Scan for the cell matching the given text and deliver its [x, y] coordinate at center. 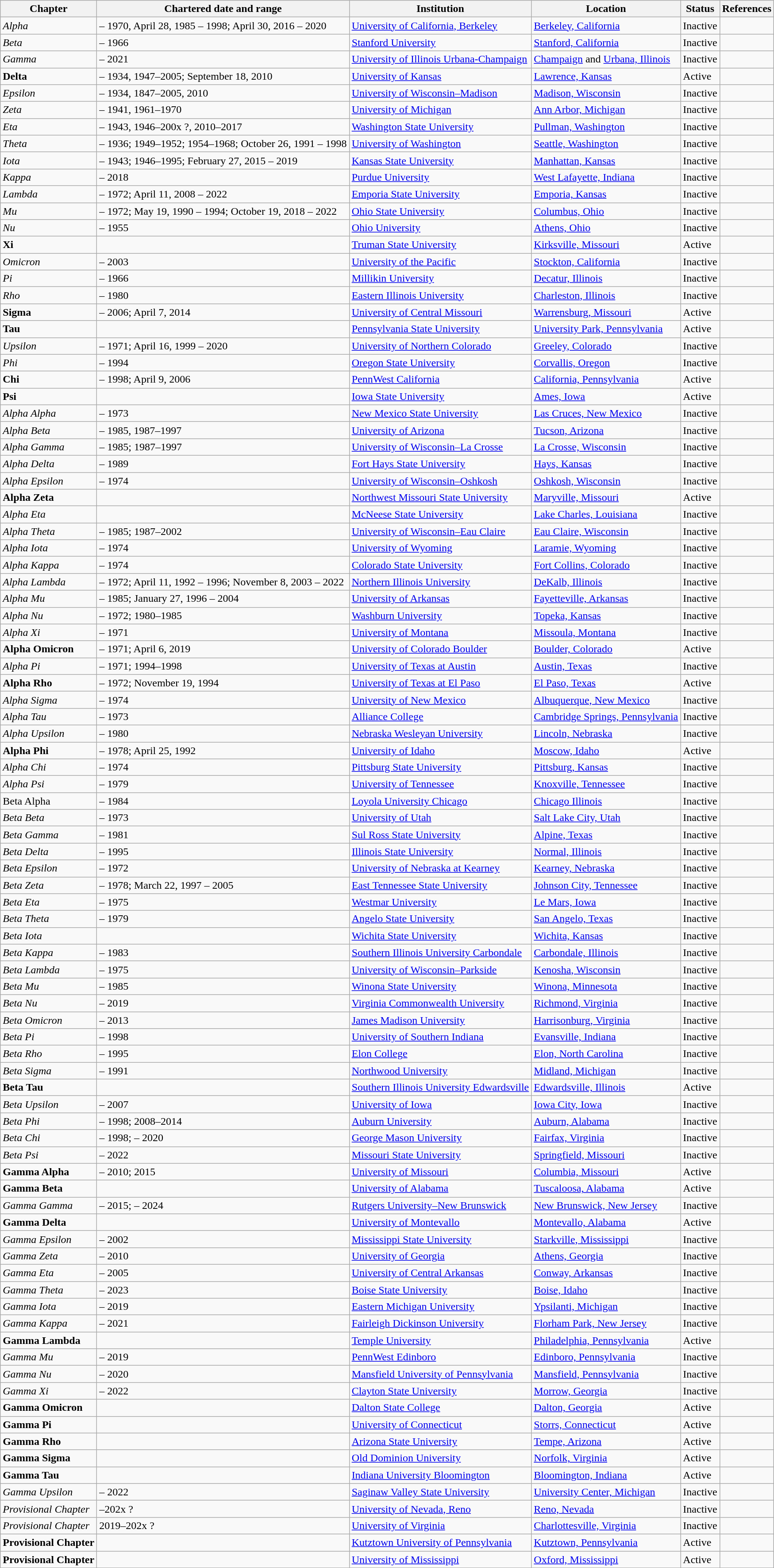
University of Idaho [440, 751]
Stanford, California [606, 43]
– 1998 [223, 1037]
University of Colorado Boulder [440, 649]
Kenosha, Wisconsin [606, 969]
Beta Epsilon [49, 868]
Gamma Kappa [49, 1324]
Upsilon [49, 346]
Colorado State University [440, 565]
Beta Alpha [49, 801]
Gamma Mu [49, 1357]
El Paso, Texas [606, 683]
Kappa [49, 177]
Beta Iota [49, 936]
Norfolk, Virginia [606, 1458]
Nebraska Wesleyan University [440, 733]
Northwood University [440, 1071]
– 1972 [223, 868]
Beta Eta [49, 902]
University of Wyoming [440, 548]
Evansville, Indiana [606, 1037]
Kutztown University of Pennsylvania [440, 1542]
West Lafayette, Indiana [606, 177]
Chapter [49, 9]
Gamma Iota [49, 1307]
– 1998; 2008–2014 [223, 1121]
– 1985 [223, 986]
Chicago Illinois [606, 801]
Knoxville, Tennessee [606, 784]
Boise, Idaho [606, 1290]
– 1998; – 2020 [223, 1138]
Dalton, Georgia [606, 1408]
Psi [49, 396]
University of Nevada, Reno [440, 1509]
DeKalb, Illinois [606, 582]
James Madison University [440, 1020]
University of Wisconsin–Oshkosh [440, 480]
Beta Rho [49, 1054]
University of Kansas [440, 76]
Ohio University [440, 228]
Corvallis, Oregon [606, 363]
Kearney, Nebraska [606, 868]
George Mason University [440, 1138]
Tucson, Arizona [606, 430]
University of Wisconsin–La Crosse [440, 447]
Charleston, Illinois [606, 295]
University of Georgia [440, 1256]
Southern Illinois University Carbondale [440, 952]
San Angelo, Texas [606, 919]
– 1955 [223, 228]
Beta Pi [49, 1037]
University of Montana [440, 632]
Alpha Xi [49, 632]
University of Wisconsin–Eau Claire [440, 531]
University of California, Berkeley [440, 26]
Kutztown, Pennsylvania [606, 1542]
PennWest California [440, 379]
Harrisonburg, Virginia [606, 1020]
Alpha Theta [49, 531]
Beta [49, 43]
– 1972; May 19, 1990 – 1994; October 19, 2018 – 2022 [223, 211]
Alpha Tau [49, 716]
Gamma Gamma [49, 1205]
– 2005 [223, 1273]
Fort Collins, Colorado [606, 565]
Northern Illinois University [440, 582]
Southern Illinois University Edwardsville [440, 1088]
– 1978; April 25, 1992 [223, 751]
Gamma [49, 59]
Arizona State University [440, 1441]
Champaign and Urbana, Illinois [606, 59]
– 2002 [223, 1239]
Le Mars, Iowa [606, 902]
Gamma Xi [49, 1391]
Auburn University [440, 1121]
Carbondale, Illinois [606, 952]
Normal, Illinois [606, 852]
Lawrence, Kansas [606, 76]
– 1934, 1947–2005; September 18, 2010 [223, 76]
Sigma [49, 312]
– 1972; April 11, 2008 – 2022 [223, 194]
University of Iowa [440, 1104]
Alpha Iota [49, 548]
University of Michigan [440, 110]
Kansas State University [440, 160]
Gamma Eta [49, 1273]
Montevallo, Alabama [606, 1222]
Eau Claire, Wisconsin [606, 531]
– 1998; April 9, 2006 [223, 379]
Ypsilanti, Michigan [606, 1307]
Pennsylvania State University [440, 329]
Oxford, Mississippi [606, 1559]
– 1972; April 11, 1992 – 1996; November 8, 2003 – 2022 [223, 582]
Pittsburg State University [440, 767]
Gamma Tau [49, 1475]
Athens, Ohio [606, 228]
Gamma Pi [49, 1425]
Missoula, Montana [606, 632]
Alpine, Texas [606, 835]
Northwest Missouri State University [440, 498]
Greeley, Colorado [606, 346]
Status [700, 9]
Dalton State College [440, 1408]
– 2010; 2015 [223, 1172]
Clayton State University [440, 1391]
Washington State University [440, 127]
2019–202x ? [223, 1525]
Hays, Kansas [606, 464]
– 1971; April 16, 1999 – 2020 [223, 346]
Alpha Lambda [49, 582]
Midland, Michigan [606, 1071]
Decatur, Illinois [606, 279]
Alpha Pi [49, 666]
Beta Phi [49, 1121]
Fort Hays State University [440, 464]
– 1971 [223, 632]
Ann Arbor, Michigan [606, 110]
– 1981 [223, 835]
– 1972; 1980–1985 [223, 616]
Richmond, Virginia [606, 1003]
– 1971; 1994–1998 [223, 666]
Alpha [49, 26]
Winona, Minnesota [606, 986]
Madison, Wisconsin [606, 93]
Gamma Nu [49, 1374]
Oregon State University [440, 363]
Mansfield University of Pennsylvania [440, 1374]
– 1983 [223, 952]
Westmar University [440, 902]
Storrs, Connecticut [606, 1425]
Alpha Beta [49, 430]
– 1985; 1987–2002 [223, 531]
Beta Mu [49, 986]
Alpha Nu [49, 616]
Beta Upsilon [49, 1104]
Eastern Michigan University [440, 1307]
University of Central Arkansas [440, 1273]
Columbia, Missouri [606, 1172]
Conway, Arkansas [606, 1273]
Elon, North Carolina [606, 1054]
Albuquerque, New Mexico [606, 700]
Johnson City, Tennessee [606, 885]
University of Tennessee [440, 784]
Gamma Sigma [49, 1458]
– 1991 [223, 1071]
Auburn, Alabama [606, 1121]
University of Mississippi [440, 1559]
Theta [49, 143]
Beta Sigma [49, 1071]
Beta Beta [49, 818]
Beta Theta [49, 919]
Tempe, Arizona [606, 1441]
Lambda [49, 194]
Morrow, Georgia [606, 1391]
Location [606, 9]
Topeka, Kansas [606, 616]
– 2003 [223, 262]
University of Wisconsin–Parkside [440, 969]
Florham Park, New Jersey [606, 1324]
Mississippi State University [440, 1239]
Mu [49, 211]
Millikin University [440, 279]
– 2006; April 7, 2014 [223, 312]
Illinois State University [440, 852]
Reno, Nevada [606, 1509]
Lincoln, Nebraska [606, 733]
Las Cruces, New Mexico [606, 413]
Alpha Gamma [49, 447]
East Tennessee State University [440, 885]
Mansfield, Pennsylvania [606, 1374]
Emporia, Kansas [606, 194]
University of Arkansas [440, 599]
Rho [49, 295]
Gamma Delta [49, 1222]
Boulder, Colorado [606, 649]
Tau [49, 329]
– 1936; 1949–1952; 1954–1968; October 26, 1991 – 1998 [223, 143]
Epsilon [49, 93]
University Center, Michigan [606, 1492]
University of Nebraska at Kearney [440, 868]
Tuscaloosa, Alabama [606, 1189]
Starkville, Mississippi [606, 1239]
Missouri State University [440, 1155]
Sul Ross State University [440, 835]
Chi [49, 379]
Gamma Lambda [49, 1340]
Alpha Upsilon [49, 733]
– 2018 [223, 177]
University of Utah [440, 818]
Alpha Delta [49, 464]
University of New Mexico [440, 700]
University of Washington [440, 143]
Temple University [440, 1340]
University of Missouri [440, 1172]
Oshkosh, Wisconsin [606, 480]
Beta Delta [49, 852]
Institution [440, 9]
Beta Psi [49, 1155]
– 2013 [223, 1020]
Xi [49, 245]
– 2007 [223, 1104]
– 1994 [223, 363]
University Park, Pennsylvania [606, 329]
Gamma Upsilon [49, 1492]
Gamma Alpha [49, 1172]
University of Montevallo [440, 1222]
McNeese State University [440, 515]
Nu [49, 228]
Wichita State University [440, 936]
– 2015; – 2024 [223, 1205]
Fairleigh Dickinson University [440, 1324]
Manhattan, Kansas [606, 160]
Alpha Epsilon [49, 480]
Beta Zeta [49, 885]
New Brunswick, New Jersey [606, 1205]
Alpha Chi [49, 767]
University of Illinois Urbana-Champaign [440, 59]
Alpha Eta [49, 515]
– 1970, April 28, 1985 – 1998; April 30, 2016 – 2020 [223, 26]
Alpha Phi [49, 751]
Beta Kappa [49, 952]
Lake Charles, Louisiana [606, 515]
Washburn University [440, 616]
Omicron [49, 262]
Alpha Omicron [49, 649]
Loyola University Chicago [440, 801]
Gamma Rho [49, 1441]
Alpha Rho [49, 683]
Elon College [440, 1054]
– 1989 [223, 464]
Winona State University [440, 986]
Warrensburg, Missouri [606, 312]
– 1985; 1987–1997 [223, 447]
University of Central Missouri [440, 312]
– 2010 [223, 1256]
Pittsburg, Kansas [606, 767]
Phi [49, 363]
PennWest Edinboro [440, 1357]
– 1985; January 27, 1996 – 2004 [223, 599]
University of Arizona [440, 430]
Boise State University [440, 1290]
Philadelphia, Pennsylvania [606, 1340]
Beta Tau [49, 1088]
University of Texas at Austin [440, 666]
Truman State University [440, 245]
Pullman, Washington [606, 127]
Fairfax, Virginia [606, 1138]
Iota [49, 160]
New Mexico State University [440, 413]
Iowa City, Iowa [606, 1104]
Laramie, Wyoming [606, 548]
Cambridge Springs, Pennsylvania [606, 716]
Edwardsville, Illinois [606, 1088]
– 1984 [223, 801]
Delta [49, 76]
– 1943, 1946–200x ?, 2010–2017 [223, 127]
Fayetteville, Arkansas [606, 599]
Moscow, Idaho [606, 751]
– 1941, 1961–1970 [223, 110]
Purdue University [440, 177]
Springfield, Missouri [606, 1155]
– 2023 [223, 1290]
Stockton, California [606, 262]
Alpha Zeta [49, 498]
Beta Gamma [49, 835]
Austin, Texas [606, 666]
Emporia State University [440, 194]
Gamma Theta [49, 1290]
Athens, Georgia [606, 1256]
Chartered date and range [223, 9]
– 1934, 1847–2005, 2010 [223, 93]
Alliance College [440, 716]
Alpha Mu [49, 599]
Angelo State University [440, 919]
Beta Lambda [49, 969]
University of Northern Colorado [440, 346]
Seattle, Washington [606, 143]
University of Connecticut [440, 1425]
Rutgers University–New Brunswick [440, 1205]
– 1985, 1987–1997 [223, 430]
Columbus, Ohio [606, 211]
Zeta [49, 110]
Pi [49, 279]
References [747, 9]
– 1971; April 6, 2019 [223, 649]
University of Texas at El Paso [440, 683]
Iowa State University [440, 396]
Indiana University Bloomington [440, 1475]
Gamma Beta [49, 1189]
Alpha Psi [49, 784]
Eta [49, 127]
– 1978; March 22, 1997 – 2005 [223, 885]
University of Virginia [440, 1525]
Maryville, Missouri [606, 498]
Alpha Alpha [49, 413]
–202x ? [223, 1509]
Ohio State University [440, 211]
Kirksville, Missouri [606, 245]
University of Southern Indiana [440, 1037]
Beta Chi [49, 1138]
University of Alabama [440, 1189]
University of the Pacific [440, 262]
Berkeley, California [606, 26]
Wichita, Kansas [606, 936]
Beta Omicron [49, 1020]
Bloomington, Indiana [606, 1475]
Gamma Zeta [49, 1256]
Beta Nu [49, 1003]
Saginaw Valley State University [440, 1492]
Old Dominion University [440, 1458]
University of Wisconsin–Madison [440, 93]
– 1943; 1946–1995; February 27, 2015 – 2019 [223, 160]
Charlottesville, Virginia [606, 1525]
Ames, Iowa [606, 396]
Edinboro, Pennsylvania [606, 1357]
California, Pennsylvania [606, 379]
Alpha Kappa [49, 565]
– 1972; November 19, 1994 [223, 683]
Stanford University [440, 43]
Salt Lake City, Utah [606, 818]
Gamma Epsilon [49, 1239]
Eastern Illinois University [440, 295]
Virginia Commonwealth University [440, 1003]
Gamma Omicron [49, 1408]
Alpha Sigma [49, 700]
La Crosse, Wisconsin [606, 447]
– 2020 [223, 1374]
